Detect which cell encompasses the target text, then output its (X, Y) center coordinate. 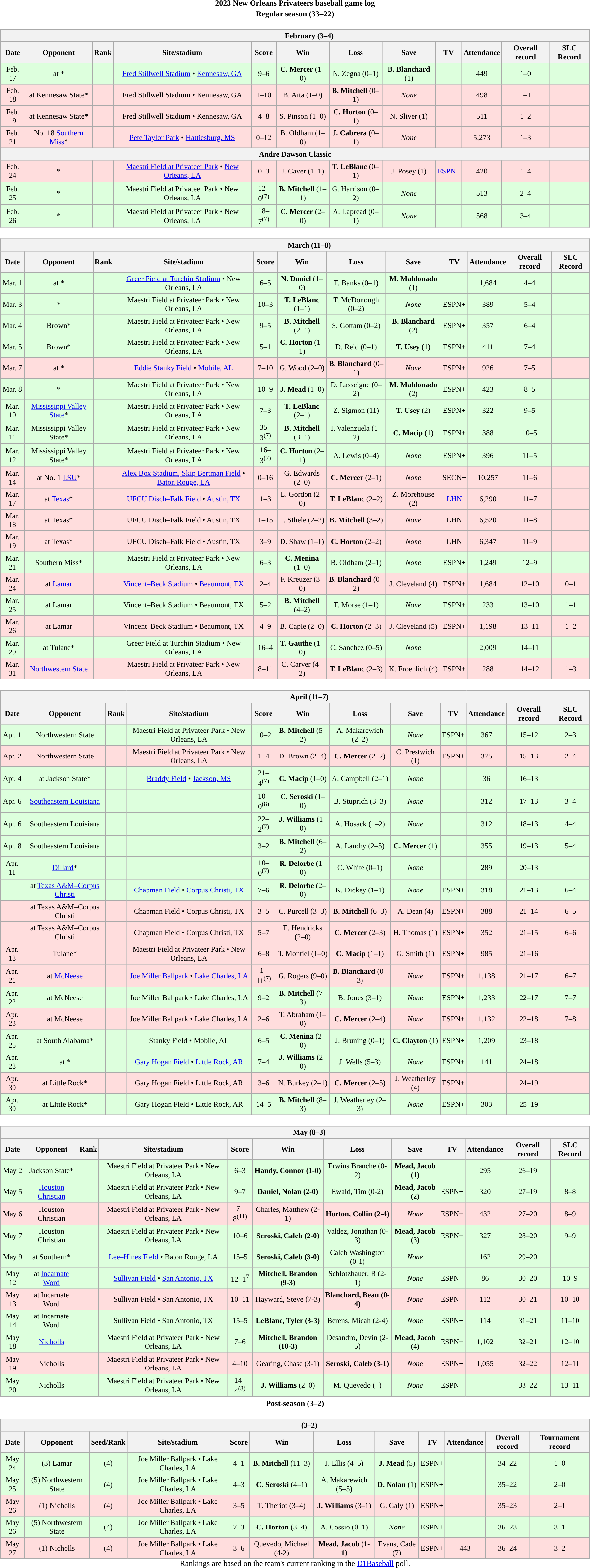
449 (482, 74)
926 (488, 368)
B. Mitchell (0–1) (356, 95)
86 (485, 1278)
9–7 (240, 1192)
A. Dean (4) (416, 911)
320 (485, 1192)
4–10 (240, 1363)
11–6 (530, 477)
Mar. 7 (13, 368)
443 (465, 1548)
D. Reid (0–1) (356, 347)
B. Mitchell (1–1) (303, 193)
3–9 (265, 541)
11–7 (530, 498)
Stanky Field • Mobile, AL (189, 1040)
C. Horton (1–1) (302, 347)
Mar. 21 (13, 562)
4–1 (239, 1463)
1–11(7) (263, 976)
J. Caver (1–1) (303, 171)
10–3 (265, 304)
Apr. 22 (13, 997)
B. Mitchell (6–2) (303, 846)
B. Mitchell (5–2) (303, 735)
Z. Morehouse (2) (414, 498)
Andre Dawson Classic (295, 154)
(3) Lamar (57, 1463)
J. Cabrera (0–1) (356, 138)
T. Abraham (1–0) (303, 1019)
35–22 (508, 1485)
Mar. 10 (13, 411)
Mar. 3 (13, 304)
B. Mitchell (3–2) (356, 520)
I. Valenzuela (1–2) (356, 433)
14–5 (263, 1104)
May 9 (13, 1257)
25–19 (529, 1104)
7–8 (570, 1019)
SECN+ (454, 477)
Daniel, Nolan (2-0) (288, 1192)
F. Kreuzer (3–0) (302, 584)
Apr. 28 (13, 1061)
1,055 (485, 1363)
Feb. 19 (13, 117)
T. Gauthe (1–0) (302, 647)
985 (487, 954)
10–11 (240, 1300)
14–4(8) (240, 1385)
Dillard* (65, 868)
LeBlanc, Tyler (3-3) (288, 1321)
B. Blanchard (0–1) (356, 368)
J. Cleveland (5) (414, 626)
May 24 (13, 1463)
Valdez, Jonathan (0-3) (357, 1236)
Mitchell, Brandon (10-3) (288, 1342)
36–24 (508, 1548)
1,233 (487, 997)
May 25 (13, 1485)
233 (488, 605)
11–8 (530, 520)
16–3(7) (265, 455)
27–20 (527, 1213)
9–6 (264, 74)
J. Posey (1) (409, 171)
J. Weatherley (4) (416, 1083)
C. Horton (2–2) (356, 541)
G. Rogers (9–0) (303, 976)
J. Cleveland (4) (414, 584)
T. LeBlanc (2–1) (302, 411)
7–8(11) (240, 1213)
A. Lapread (0–1) (356, 216)
303 (487, 1104)
J. Weatherley (2–3) (360, 1104)
No. 18 Southern Miss* (59, 138)
G. Wood (2–0) (302, 368)
24–19 (529, 1083)
4–9 (265, 626)
5,273 (482, 138)
327 (485, 1236)
at Jackson State* (65, 778)
D. Nolan (1) (397, 1485)
420 (482, 171)
Apr. 11 (13, 868)
Alex Box Stadium, Skip Bertman Field • Baton Rouge, LA (184, 477)
at No. 1 LSU* (59, 477)
568 (482, 216)
5–1 (265, 347)
N. Zegna (0–1) (356, 74)
12–17 (240, 1278)
C. Mercer (2–1) (356, 477)
21–16 (529, 954)
2,009 (488, 647)
7–7 (570, 997)
Mar. 8 (13, 389)
6,290 (488, 498)
C. Prestwich (1) (416, 757)
Tulane* (65, 954)
B. Jones (3–1) (360, 997)
Seroski, Caleb (2-0) (288, 1236)
16–4 (265, 647)
29–20 (527, 1257)
Z. Sigmon (11) (356, 411)
Schlotzhauer, R (2-1) (357, 1278)
36–23 (508, 1527)
Feb. 17 (13, 74)
Mar. 26 (13, 626)
C. Menina (2–0) (303, 1040)
B. Mitchell (6–3) (360, 911)
C. Horton (0–1) (356, 117)
Hayward, Steve (7-3) (288, 1300)
N. Daniel (1–0) (302, 283)
289 (487, 868)
27–19 (527, 1192)
2–0 (560, 1485)
Mitchell, Brandon (9-3) (288, 1278)
0–16 (265, 477)
C. Mercer (2–3) (360, 932)
May 7 (13, 1236)
A. Lewis (0–4) (356, 455)
Desandro, Devin (2-5) (357, 1342)
Mar. 12 (13, 455)
10–10 (570, 1300)
B. Mitchell (8–3) (303, 1104)
6–7 (570, 976)
B. Caple (2–0) (302, 626)
Seroski, Caleb (3-0) (288, 1257)
May 27 (13, 1548)
8–5 (530, 389)
6–8 (263, 954)
Lee–Hines Field • Baton Rouge, LA (163, 1257)
C. Horton (3–4) (282, 1527)
6,520 (488, 520)
Apr. 21 (13, 976)
T. Theriot (3–4) (282, 1506)
May 19 (13, 1363)
295 (485, 1171)
17–13 (529, 801)
D. Shaw (1–1) (302, 541)
11–5 (530, 455)
C. Mercer (2–0) (303, 216)
423 (488, 389)
35–3(7) (265, 433)
Feb. 25 (13, 193)
C. White (0–1) (360, 868)
J. Mead (5) (397, 1463)
Handy, Connor (1-0) (288, 1171)
H. Thomas (1) (416, 932)
Mar. 31 (13, 669)
C. Horton (2–1) (302, 455)
2–6 (263, 1019)
May 2 (13, 1171)
6–6 (570, 932)
33–22 (527, 1385)
C. Mercer (2–2) (360, 757)
Horton, Collin (2-4) (357, 1213)
E. Hendricks (2–0) (303, 932)
J. Ellis (4–5) (344, 1463)
C. Mercer (1) (416, 846)
M. Maldonado (1) (414, 283)
May (8–3) (295, 1132)
31–21 (527, 1321)
N. Burkey (2–1) (303, 1083)
T. Banks (0–1) (356, 283)
352 (487, 932)
N. Sliver (1) (409, 117)
Apr. 25 (13, 1040)
K. Froehlich (4) (414, 669)
9–2 (263, 997)
4–3 (239, 1485)
Apr. 4 (13, 778)
A. Campbell (2–1) (360, 778)
S. Gottam (0–2) (356, 325)
G. Smith (1) (416, 954)
C. Carver (4–2) (302, 669)
Braddy Field • Jackson, MS (189, 778)
11–9 (530, 541)
Mar. 25 (13, 605)
J. Mead (1–0) (302, 389)
M. Maldonado (2) (414, 389)
13–10 (530, 605)
Feb. 26 (13, 216)
322 (488, 411)
318 (487, 890)
Mar. 11 (13, 433)
12–0(7) (264, 193)
0–1 (571, 584)
8–9 (570, 1213)
T. LeBlanc (2–3) (356, 669)
1,138 (487, 976)
C. Mercer (2–4) (360, 1019)
Ewald, Tim (0-2) (357, 1192)
22–2(7) (263, 824)
L. Gordon (2–0) (302, 498)
10–0(8) (263, 801)
Mar. 1 (13, 283)
C. Macip (1–1) (360, 954)
Gearing, Chase (3-1) (288, 1363)
D. Brown (2–4) (303, 757)
26–19 (527, 1171)
14–12 (530, 669)
10–6 (240, 1236)
May 13 (13, 1300)
19–13 (529, 846)
Pete Taylor Park • Hattiesburg, MS (182, 138)
Apr. 18 (13, 954)
114 (485, 1321)
1,249 (488, 562)
C. Mercer (1–0) (303, 74)
T. LeBlanc (2–2) (356, 498)
A. Makarewich (5–5) (344, 1485)
1,132 (487, 1019)
March (11–8) (295, 245)
21–13 (529, 890)
1,102 (485, 1342)
Quevedo, Michael (4-2) (282, 1548)
5–2 (265, 605)
10–0(7) (263, 868)
6,347 (488, 541)
16–13 (529, 778)
23–18 (529, 1040)
J. Williams (3–1) (344, 1506)
B. Blanchard (1) (409, 74)
389 (488, 304)
Seed/Rank (108, 1442)
5–7 (263, 932)
Southern Miss* (59, 562)
T. McDonough (0–2) (356, 304)
G. Galy (1) (397, 1506)
1,198 (488, 626)
1–10 (264, 95)
432 (485, 1213)
Mar. 14 (13, 477)
513 (482, 193)
1–15 (265, 520)
T. Usey (2) (414, 411)
T. LeBlanc (0–1) (356, 171)
at Southern* (51, 1257)
355 (487, 846)
J. Williams (1–0) (303, 824)
Mar. 29 (13, 647)
10,257 (488, 477)
Mar. 24 (13, 584)
C. Purcell (3–3) (303, 911)
Feb. 21 (13, 138)
C. Macip (1–0) (303, 778)
Berens, Micah (2-4) (357, 1321)
21–15 (529, 932)
1,209 (487, 1040)
30–20 (527, 1278)
M. Quevedo (–) (357, 1385)
15–13 (529, 757)
9–9 (570, 1236)
Apr. 8 (13, 846)
367 (487, 735)
R. Delorbe (1–0) (303, 868)
T. Montiel (1–0) (303, 954)
18–13 (529, 824)
Mar. 5 (13, 347)
Evans, Cade (7) (397, 1548)
B. Oldham (2–1) (356, 562)
35–23 (508, 1506)
375 (487, 757)
357 (488, 325)
A. Makarewich (2–2) (360, 735)
36 (487, 778)
C. Sanchez (0–5) (356, 647)
G. Edwards (2–0) (302, 477)
at Tulane* (59, 647)
A. Hosack (1–2) (360, 824)
S. Pinson (1–0) (303, 117)
Erwins Branche (0-2) (357, 1171)
C. Seroski (1–0) (303, 801)
141 (487, 1061)
B. Stuprich (3–3) (360, 801)
B. Oldham (1–0) (303, 138)
34–22 (508, 1463)
20–13 (529, 868)
7–10 (265, 368)
C. Seroski (4–1) (282, 1485)
21–17 (529, 976)
7–5 (530, 368)
498 (482, 95)
C. Horton (2–3) (356, 626)
2–1 (560, 1506)
14–11 (530, 647)
May 18 (13, 1342)
R. Delorbe (2–0) (303, 890)
12–9 (530, 562)
Mead, Jacob (3) (416, 1236)
May 20 (13, 1385)
A. Landry (2–5) (360, 846)
Caleb Washington (0-1) (357, 1257)
C. Menina (1–0) (302, 562)
February (3–4) (295, 36)
Mead, Jacob (4) (416, 1342)
11–10 (570, 1321)
G. Harrison (0–2) (356, 193)
Apr. 2 (13, 757)
Feb. 24 (13, 171)
Tournament record (560, 1442)
A. Cossio (0–1) (344, 1527)
K. Dickey (1–1) (360, 890)
112 (485, 1300)
B. Mitchell (7–3) (303, 997)
B. Mitchell (4–2) (302, 605)
2–3 (570, 735)
T. Morse (1–1) (356, 605)
Blanchard, Beau (0-4) (357, 1300)
B. Mitchell (2–1) (302, 325)
Mar. 19 (13, 541)
288 (488, 669)
C. Clayton (1) (416, 1040)
April (11–7) (295, 697)
10–5 (530, 433)
D. Lasseigne (0–2) (356, 389)
28–20 (527, 1236)
15–12 (529, 735)
Seroski, Caleb (3-1) (357, 1363)
162 (485, 1257)
T. Sthele (2–2) (302, 520)
May 6 (13, 1213)
22–17 (529, 997)
Charles, Matthew (2-1) (288, 1213)
B. Mitchell (11–3) (282, 1463)
T. Usey (1) (414, 347)
4–8 (264, 117)
21–14 (529, 911)
Apr. 1 (13, 735)
8–8 (570, 1192)
Jackson State* (51, 1171)
24–18 (529, 1061)
C. Mercer (2–5) (360, 1083)
10–2 (263, 735)
396 (488, 455)
21–4(7) (263, 778)
8–11 (265, 669)
Mar. 4 (13, 325)
J. Bruning (0–1) (360, 1040)
B. Blanchard (0–2) (356, 584)
May 14 (13, 1321)
0–12 (264, 138)
B. Blanchard (0–3) (360, 976)
May 5 (13, 1192)
B. Mitchell (3–1) (302, 433)
12–11 (570, 1363)
Feb. 18 (13, 95)
0–3 (264, 171)
B. Blanchard (2) (414, 325)
J. Wells (5–3) (360, 1061)
C. Macip (1) (414, 433)
T. LeBlanc (1–1) (302, 304)
18–7(7) (264, 216)
Eddie Stanky Field • Mobile, AL (184, 368)
32–21 (527, 1342)
30–21 (527, 1300)
22–18 (529, 1019)
32–22 (527, 1363)
Mead, Jacob (2) (416, 1192)
Mar. 18 (13, 520)
Apr. 23 (13, 1019)
(3–2) (295, 1425)
411 (488, 347)
511 (482, 117)
Mead, Jacob (1) (416, 1171)
B. Aita (1–0) (303, 95)
May 12 (13, 1278)
3–1 (560, 1527)
Mar. 17 (13, 498)
Mead, Jacob (1-1) (344, 1548)
at South Alabama* (65, 1040)
